For the text-containing cell, return its midpoint in [X, Y] coordinate format. 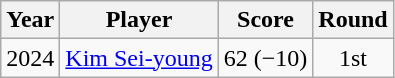
2024 [30, 58]
62 (−10) [266, 58]
Kim Sei-young [139, 58]
Player [139, 20]
Round [353, 20]
Year [30, 20]
Score [266, 20]
1st [353, 58]
